For the text-containing cell, return its midpoint in [x, y] coordinate format. 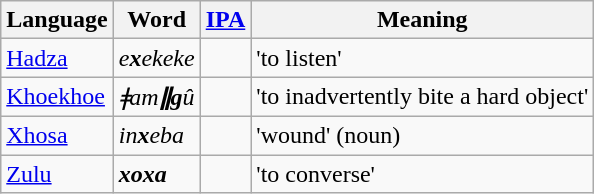
'to inadvertently bite a hard object' [422, 97]
'to listen' [422, 58]
IPA [226, 20]
Zulu [57, 173]
Word [156, 20]
Hadza [57, 58]
Xhosa [57, 135]
inxeba [156, 135]
Khoekhoe [57, 97]
Meaning [422, 20]
'to converse' [422, 173]
ǂamǁgû [156, 97]
exekeke [156, 58]
xoxa [156, 173]
Language [57, 20]
'wound' (noun) [422, 135]
